Search for the cell housing the specified text and yield its [X, Y] center coordinate. 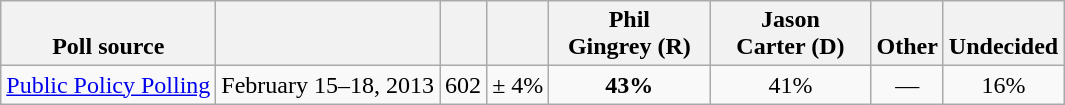
PhilGingrey (R) [630, 34]
Poll source [108, 34]
February 15–18, 2013 [328, 85]
— [907, 85]
Public Policy Polling [108, 85]
602 [464, 85]
16% [1003, 85]
JasonCarter (D) [790, 34]
41% [790, 85]
Undecided [1003, 34]
Other [907, 34]
± 4% [518, 85]
43% [630, 85]
